Scan for the cell matching the given text and deliver its (x, y) coordinate at center. 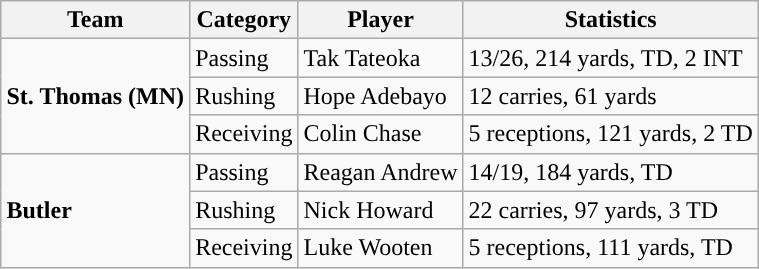
13/26, 214 yards, TD, 2 INT (610, 58)
Butler (96, 210)
22 carries, 97 yards, 3 TD (610, 210)
Luke Wooten (380, 248)
Hope Adebayo (380, 96)
14/19, 184 yards, TD (610, 172)
Team (96, 20)
Colin Chase (380, 134)
Player (380, 20)
Category (244, 20)
St. Thomas (MN) (96, 96)
12 carries, 61 yards (610, 96)
5 receptions, 121 yards, 2 TD (610, 134)
Reagan Andrew (380, 172)
Tak Tateoka (380, 58)
Nick Howard (380, 210)
5 receptions, 111 yards, TD (610, 248)
Statistics (610, 20)
